Find where the given text appears and provide that cell's center as [x, y] coordinate. 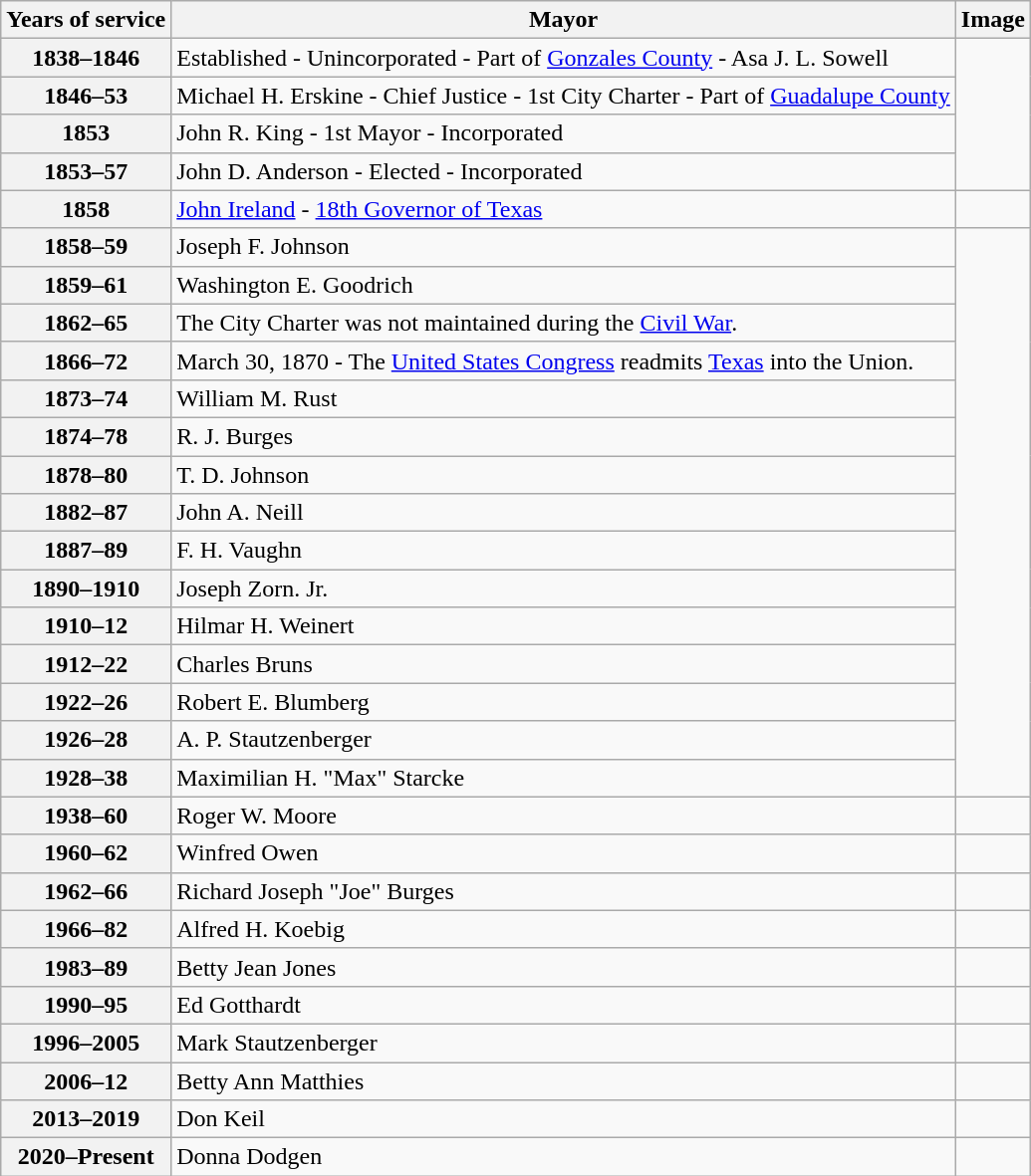
1966–82 [86, 929]
1858–59 [86, 247]
Robert E. Blumberg [564, 702]
Don Keil [564, 1119]
March 30, 1870 - The United States Congress readmits Texas into the Union. [564, 360]
1853–57 [86, 171]
Mayor [564, 20]
F. H. Vaughn [564, 551]
Michael H. Erskine - Chief Justice - 1st City Charter - Part of Guadalupe County [564, 96]
Alfred H. Koebig [564, 929]
Ed Gotthardt [564, 1005]
1862–65 [86, 323]
1983–89 [86, 967]
1912–22 [86, 664]
1838–1846 [86, 58]
1858 [86, 209]
John R. King - 1st Mayor - Incorporated [564, 133]
Years of service [86, 20]
2013–2019 [86, 1119]
1859–61 [86, 285]
Charles Bruns [564, 664]
1873–74 [86, 398]
2020–Present [86, 1157]
T. D. Johnson [564, 475]
Winfred Owen [564, 853]
1990–95 [86, 1005]
William M. Rust [564, 398]
Roger W. Moore [564, 816]
Joseph F. Johnson [564, 247]
1878–80 [86, 475]
Richard Joseph "Joe" Burges [564, 891]
John A. Neill [564, 513]
Hilmar H. Weinert [564, 626]
2006–12 [86, 1080]
1910–12 [86, 626]
Established - Unincorporated - Part of Gonzales County - Asa J. L. Sowell [564, 58]
1962–66 [86, 891]
Betty Ann Matthies [564, 1080]
1874–78 [86, 436]
John D. Anderson - Elected - Incorporated [564, 171]
Mark Stautzenberger [564, 1043]
1960–62 [86, 853]
Maximilian H. "Max" Starcke [564, 778]
R. J. Burges [564, 436]
John Ireland - 18th Governor of Texas [564, 209]
1846–53 [86, 96]
Washington E. Goodrich [564, 285]
1938–60 [86, 816]
A. P. Stautzenberger [564, 740]
1926–28 [86, 740]
The City Charter was not maintained during the Civil War. [564, 323]
Betty Jean Jones [564, 967]
1882–87 [86, 513]
Donna Dodgen [564, 1157]
1866–72 [86, 360]
1922–26 [86, 702]
1887–89 [86, 551]
1890–1910 [86, 588]
1853 [86, 133]
Image [992, 20]
Joseph Zorn. Jr. [564, 588]
1928–38 [86, 778]
1996–2005 [86, 1043]
